For the text-containing cell, return its midpoint in [X, Y] coordinate format. 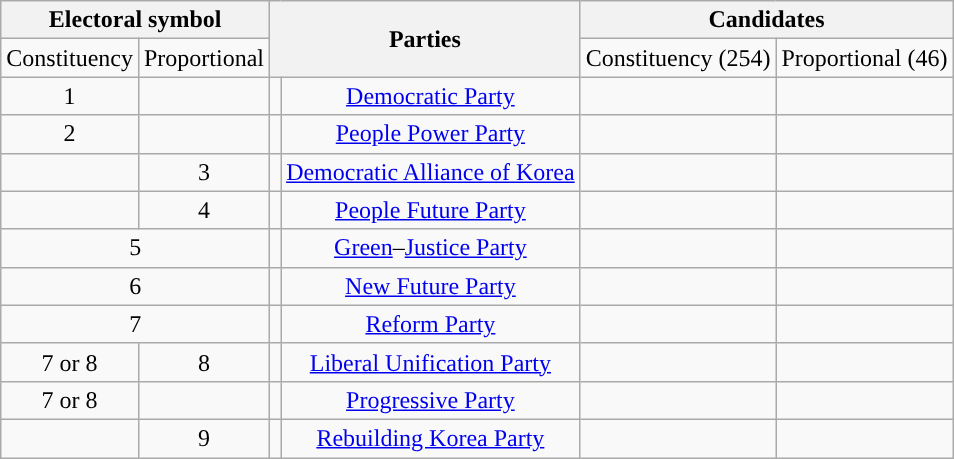
Candidates [766, 20]
9 [204, 438]
Progressive Party [431, 400]
People Power Party [431, 134]
1 [70, 96]
3 [204, 172]
4 [204, 210]
Constituency [70, 58]
5 [136, 248]
Green–Justice Party [431, 248]
Democratic Alliance of Korea [431, 172]
Rebuilding Korea Party [431, 438]
Electoral symbol [136, 20]
7 [136, 324]
Constituency (254) [678, 58]
Proportional [204, 58]
Proportional (46) [864, 58]
Liberal Unification Party [431, 362]
Democratic Party [431, 96]
Parties [426, 39]
8 [204, 362]
Reform Party [431, 324]
New Future Party [431, 286]
6 [136, 286]
2 [70, 134]
People Future Party [431, 210]
